Capture the cell that displays the provided text and extract its [X, Y] central coordinate. 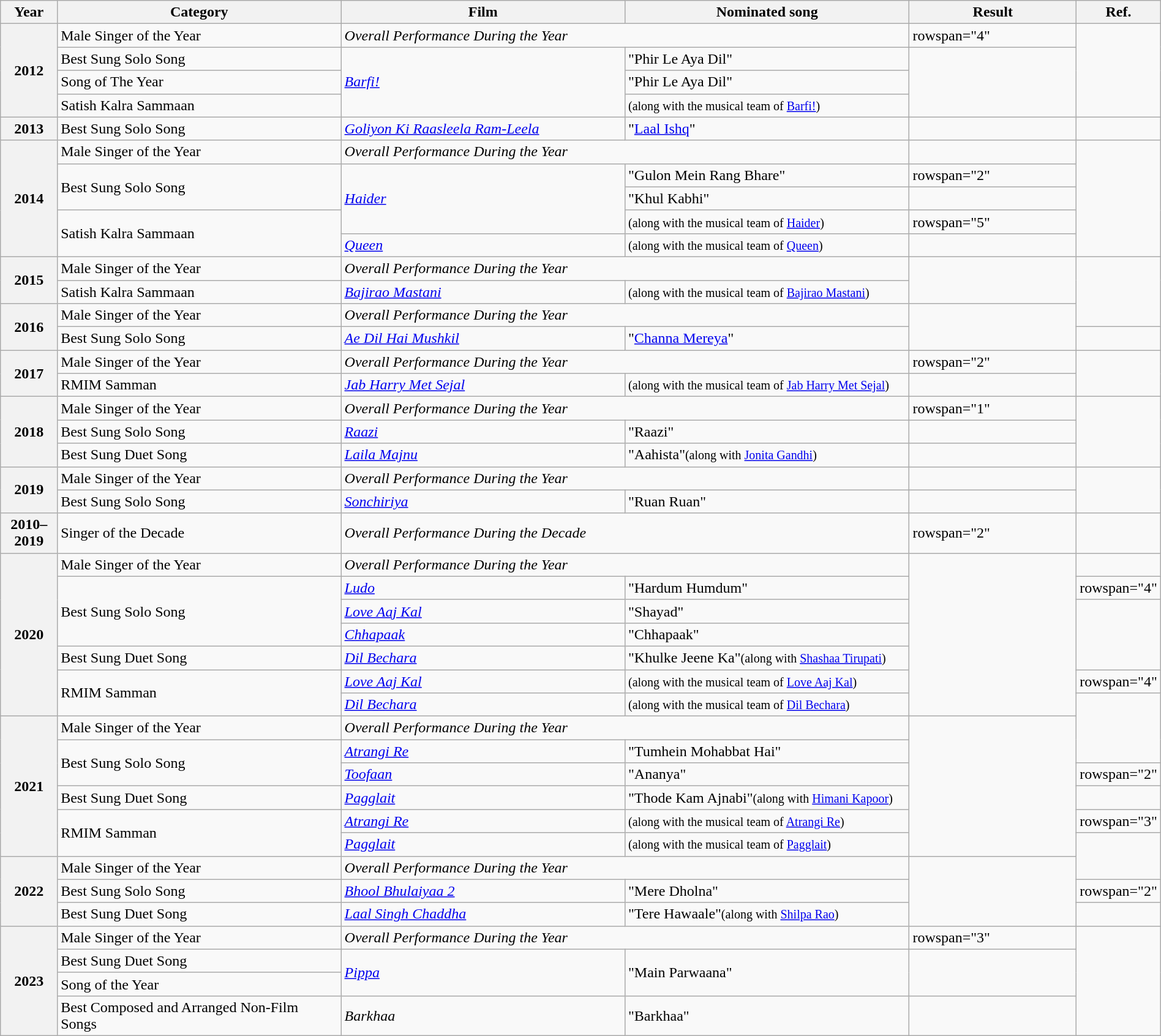
2015 [29, 280]
Laila Majnu [483, 455]
2013 [29, 129]
(along with the musical team of Barfi!) [767, 105]
rowspan="5" [993, 222]
Overall Performance During the Decade [625, 533]
Barfi! [483, 82]
Pippa [483, 972]
Barkhaa [483, 1015]
"Ananya" [767, 775]
"Khulke Jeene Ka"(along with Shashaa Tirupati) [767, 658]
2021 [29, 786]
Song of The Year [200, 82]
2018 [29, 432]
Ae Dil Hai Mushkil [483, 339]
Ludo [483, 588]
2017 [29, 373]
(along with the musical team of Atrangi Re) [767, 821]
Queen [483, 245]
2022 [29, 891]
2010–2019 [29, 533]
Nominated song [767, 12]
rowspan="1" [993, 408]
(along with the musical team of Love Aaj Kal) [767, 681]
Chhapaak [483, 634]
Singer of the Decade [200, 533]
Result [993, 12]
2016 [29, 327]
Goliyon Ki Raasleela Ram-Leela [483, 129]
"Mere Dholna" [767, 891]
2023 [29, 981]
Bhool Bhulaiyaa 2 [483, 891]
(along with the musical team of Queen) [767, 245]
Year [29, 12]
Category [200, 12]
"Tumhein Mohabbat Hai" [767, 751]
(along with the musical team of Haider) [767, 222]
2012 [29, 70]
(along with the musical team of Bajirao Mastani) [767, 292]
"Raazi" [767, 432]
Haider [483, 198]
"Khul Kabhi" [767, 198]
"Tere Hawaale"(along with Shilpa Rao) [767, 914]
Sonchiriya [483, 501]
Raazi [483, 432]
2014 [29, 198]
"Chhapaak" [767, 634]
Song of the Year [200, 984]
"Channa Mereya" [767, 339]
"Aahista"(along with Jonita Gandhi) [767, 455]
2020 [29, 634]
"Hardum Humdum" [767, 588]
"Barkhaa" [767, 1015]
"Main Parwaana" [767, 972]
"Laal Ishq" [767, 129]
2019 [29, 490]
"Shayad" [767, 611]
Laal Singh Chaddha [483, 914]
"Gulon Mein Rang Bhare" [767, 175]
"Thode Kam Ajnabi"(along with Himani Kapoor) [767, 798]
(along with the musical team of Pagglait) [767, 844]
Film [483, 12]
Bajirao Mastani [483, 292]
(along with the musical team of Jab Harry Met Sejal) [767, 385]
Ref. [1119, 12]
Jab Harry Met Sejal [483, 385]
"Ruan Ruan" [767, 501]
(along with the musical team of Dil Bechara) [767, 705]
Best Composed and Arranged Non-Film Songs [200, 1015]
Toofaan [483, 775]
